Pinpoint the cell where the given text exists, returning its [X, Y] midpoint coordinate. 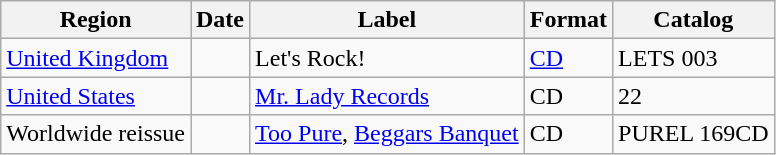
Label [388, 20]
22 [694, 96]
Catalog [694, 20]
PUREL 169CD [694, 134]
Worldwide reissue [96, 134]
Region [96, 20]
United Kingdom [96, 58]
United States [96, 96]
Date [220, 20]
Mr. Lady Records [388, 96]
Let's Rock! [388, 58]
LETS 003 [694, 58]
Too Pure, Beggars Banquet [388, 134]
Format [568, 20]
